Locate the cell with the specified text and output its (x, y) center coordinate. 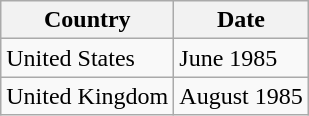
United States (88, 58)
United Kingdom (88, 96)
June 1985 (241, 58)
Country (88, 20)
August 1985 (241, 96)
Date (241, 20)
